Find where the given text appears and provide that cell's center as [X, Y] coordinate. 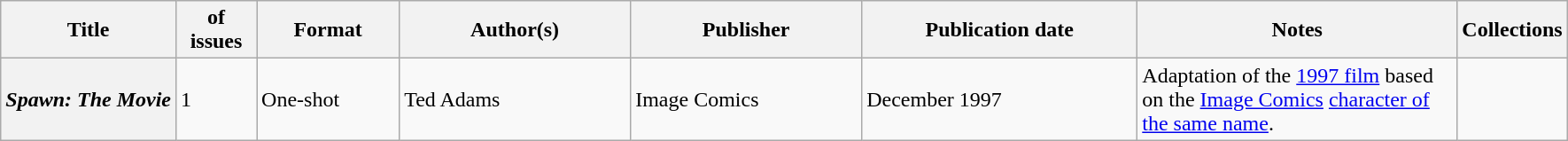
Adaptation of the 1997 film based on the Image Comics character of the same name. [1297, 99]
December 1997 [999, 99]
Author(s) [516, 30]
Format [328, 30]
Publisher [746, 30]
One-shot [328, 99]
Notes [1297, 30]
Collections [1512, 30]
Title [89, 30]
Publication date [999, 30]
Ted Adams [516, 99]
Image Comics [746, 99]
Spawn: The Movie [89, 99]
1 [216, 99]
of issues [216, 30]
